Provide the (X, Y) coordinate of the cell's center where the given text is located.  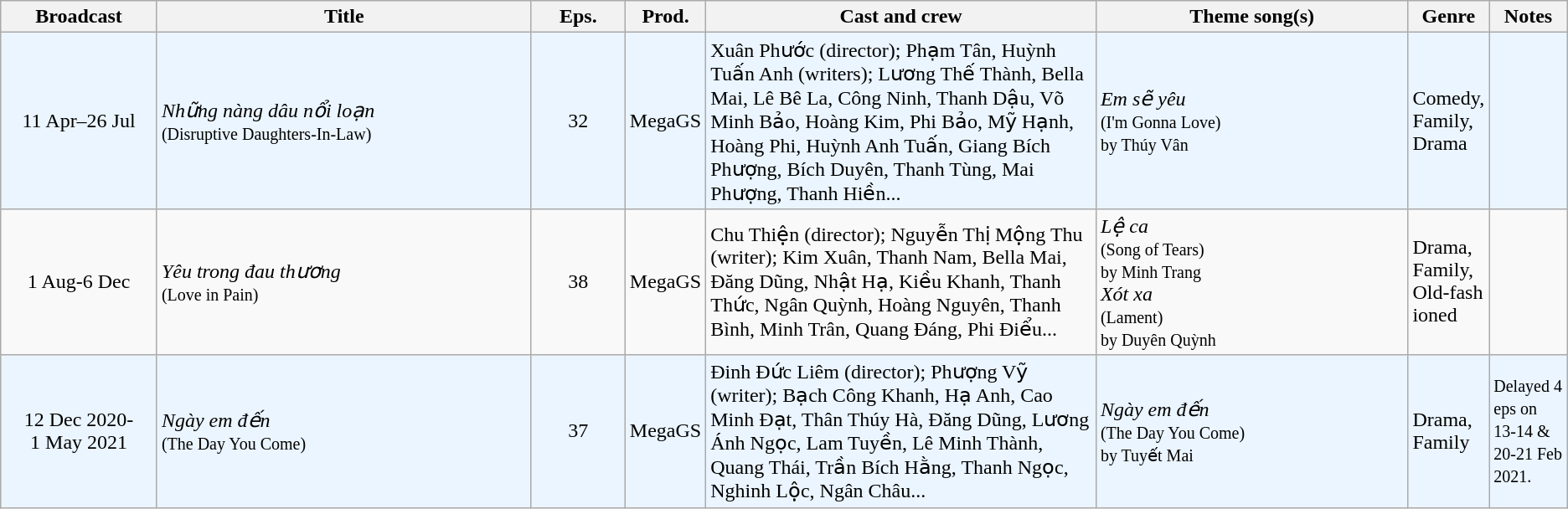
37 (578, 431)
Title (343, 17)
1 Aug-6 Dec (79, 281)
Broadcast (79, 17)
Prod. (665, 17)
Yêu trong đau thương (Love in Pain) (343, 281)
11 Apr–26 Jul (79, 121)
Ngày em đến (The Day You Come)by Tuyết Mai (1251, 431)
Em sẽ yêu (I'm Gonna Love)by Thúy Vân (1251, 121)
Delayed 4 eps on 13-14 & 20-21 Feb 2021. (1528, 431)
Eps. (578, 17)
Cast and crew (901, 17)
Drama, Family, Old-fash ioned (1449, 281)
Notes (1528, 17)
Genre (1449, 17)
Lệ ca (Song of Tears)by Minh TrangXót xa (Lament)by Duyên Quỳnh (1251, 281)
38 (578, 281)
Comedy, Family, Drama (1449, 121)
Theme song(s) (1251, 17)
12 Dec 2020-1 May 2021 (79, 431)
Những nàng dâu nổi loạn (Disruptive Daughters-In-Law) (343, 121)
Drama, Family (1449, 431)
Ngày em đến (The Day You Come) (343, 431)
32 (578, 121)
